Extract the [x, y] coordinate from the center of the cell holding the provided text.  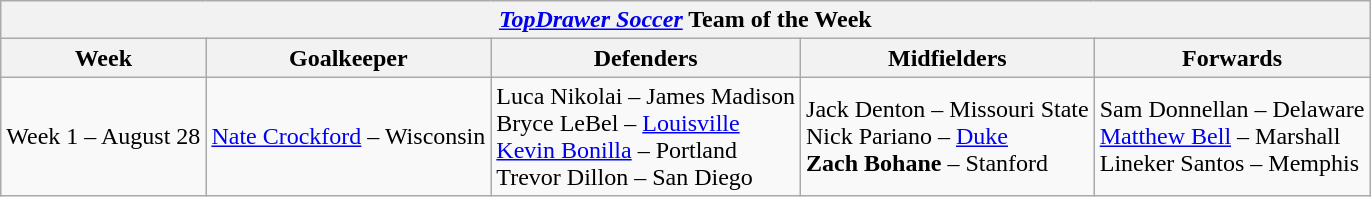
Goalkeeper [348, 58]
TopDrawer Soccer Team of the Week [686, 20]
Week [104, 58]
Week 1 – August 28 [104, 136]
Forwards [1232, 58]
Defenders [646, 58]
Sam Donnellan – DelawareMatthew Bell – MarshallLineker Santos – Memphis [1232, 136]
Midfielders [948, 58]
Jack Denton – Missouri StateNick Pariano – DukeZach Bohane – Stanford [948, 136]
Nate Crockford – Wisconsin [348, 136]
Luca Nikolai – James MadisonBryce LeBel – LouisvilleKevin Bonilla – PortlandTrevor Dillon – San Diego [646, 136]
